Capture the cell that displays the provided text and extract its (X, Y) central coordinate. 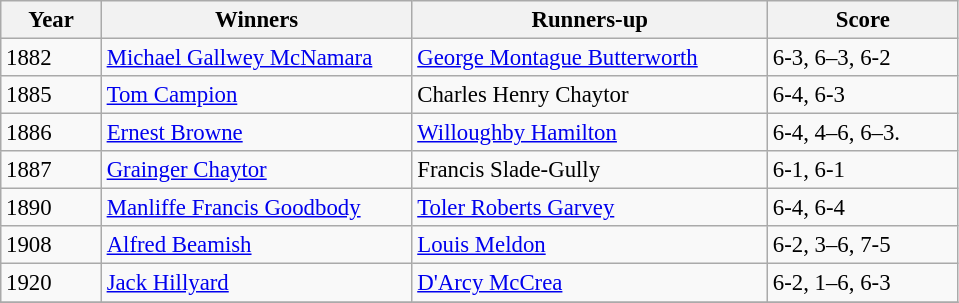
Ernest Browne (256, 133)
6-1, 6-1 (864, 170)
Tom Campion (256, 95)
Year (52, 20)
6-3, 6–3, 6-2 (864, 58)
Manliffe Francis Goodbody (256, 208)
George Montague Butterworth (590, 58)
Runners-up (590, 20)
Willoughby Hamilton (590, 133)
1908 (52, 245)
Francis Slade-Gully (590, 170)
1920 (52, 283)
D'Arcy McCrea (590, 283)
Score (864, 20)
Winners (256, 20)
Jack Hillyard (256, 283)
Toler Roberts Garvey (590, 208)
1890 (52, 208)
Michael Gallwey McNamara (256, 58)
Alfred Beamish (256, 245)
Charles Henry Chaytor (590, 95)
1886 (52, 133)
Grainger Chaytor (256, 170)
6-2, 3–6, 7-5 (864, 245)
1882 (52, 58)
6-4, 6-3 (864, 95)
1887 (52, 170)
Louis Meldon (590, 245)
6-2, 1–6, 6-3 (864, 283)
6-4, 4–6, 6–3. (864, 133)
1885 (52, 95)
6-4, 6-4 (864, 208)
